Capture the cell that displays the provided text and extract its (x, y) central coordinate. 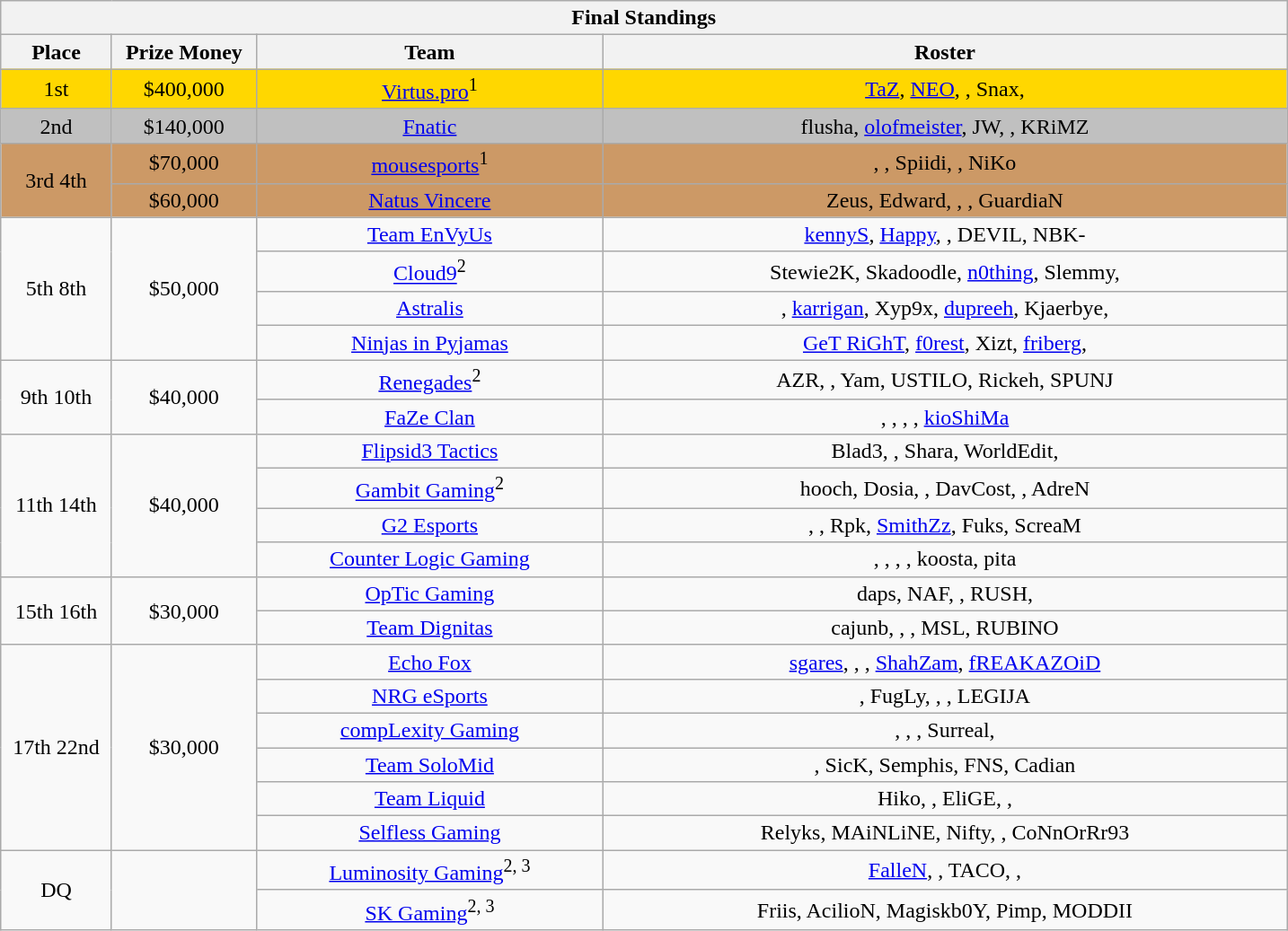
Virtus.pro1 (429, 90)
, , , Surreal, (945, 730)
Final Standings (644, 18)
AZR, , Yam, USTILO, Rickeh, SPUNJ (945, 381)
cajunb, , , MSL, RUBINO (945, 628)
Fnatic (429, 126)
hooch, Dosia, , DavCost, , AdreN (945, 488)
5th 8th (57, 289)
11th 14th (57, 505)
sgares, , , ShahZam, fREAKAZOiD (945, 662)
, , , , kioShiMa (945, 417)
3rd 4th (57, 180)
TaZ, NEO, , Snax, (945, 90)
$70,000 (183, 163)
Selfless Gaming (429, 833)
Cloud92 (429, 271)
Blad3, , Shara, WorldEdit, (945, 451)
daps, NAF, , RUSH, (945, 593)
Flipsid3 Tactics (429, 451)
GeT RiGhT, f0rest, Xizt, friberg, (945, 343)
Stewie2K, Skadoodle, n0thing, Slemmy, (945, 271)
Team SoloMid (429, 765)
Team (429, 52)
Gambit Gaming2 (429, 488)
, , Spiidi, , NiKo (945, 163)
NRG eSports (429, 696)
FalleN, , TACO, , (945, 871)
Friis, AcilioN, Magiskb0Y, Pimp, MODDII (945, 910)
Zeus, Edward, , , GuardiaN (945, 200)
, FugLy, , , LEGIJA (945, 696)
G2 Esports (429, 525)
Luminosity Gaming2, 3 (429, 871)
, karrigan, Xyp9x, dupreeh, Kjaerbye, (945, 309)
Natus Vincere (429, 200)
Team Dignitas (429, 628)
, SicK, Semphis, FNS, Cadian (945, 765)
FaZe Clan (429, 417)
17th 22nd (57, 747)
Roster (945, 52)
Renegades2 (429, 381)
, , Rpk, SmithZz, Fuks, ScreaM (945, 525)
$50,000 (183, 289)
$400,000 (183, 90)
$60,000 (183, 200)
DQ (57, 891)
Counter Logic Gaming (429, 559)
Hiko, , EliGE, , (945, 799)
Echo Fox (429, 662)
Ninjas in Pyjamas (429, 343)
$140,000 (183, 126)
OpTic Gaming (429, 593)
, , , , koosta, pita (945, 559)
9th 10th (57, 397)
Team Liquid (429, 799)
kennyS, Happy, , DEVIL, NBK- (945, 234)
SK Gaming2, 3 (429, 910)
Relyks, MAiNLiNE, Nifty, , CoNnOrRr93 (945, 833)
Astralis (429, 309)
flusha, olofmeister, JW, , KRiMZ (945, 126)
mousesports1 (429, 163)
15th 16th (57, 610)
Prize Money (183, 52)
compLexity Gaming (429, 730)
1st (57, 90)
Place (57, 52)
2nd (57, 126)
Team EnVyUs (429, 234)
